Determine the (x, y) coordinate at the center of the cell enclosing the given text.  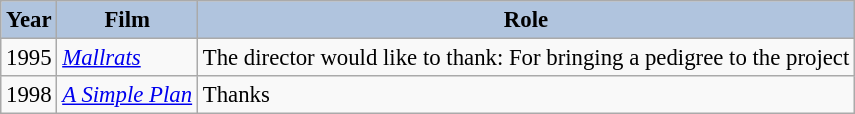
1995 (29, 58)
Thanks (526, 95)
1998 (29, 95)
Mallrats (128, 58)
Year (29, 20)
Role (526, 20)
A Simple Plan (128, 95)
Film (128, 20)
The director would like to thank: For bringing a pedigree to the project (526, 58)
